For the text-containing cell, return its midpoint in (x, y) coordinate format. 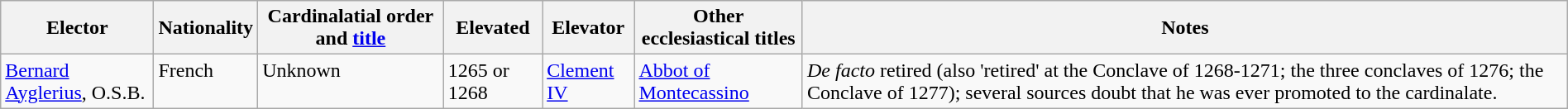
Unknown (351, 81)
Elevator (589, 28)
Notes (1184, 28)
Nationality (206, 28)
French (206, 81)
Cardinalatial order and title (351, 28)
Elector (78, 28)
Other ecclesiastical titles (719, 28)
1265 or 1268 (493, 81)
Elevated (493, 28)
Bernard Ayglerius, O.S.B. (78, 81)
Abbot of Montecassino (719, 81)
Clement IV (589, 81)
